For the text-containing cell, return its midpoint in [x, y] coordinate format. 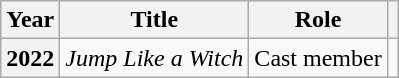
Cast member [318, 58]
Year [30, 20]
Title [154, 20]
Role [318, 20]
Jump Like a Witch [154, 58]
2022 [30, 58]
